From the cell containing the given text, extract its center point as [X, Y] coordinate. 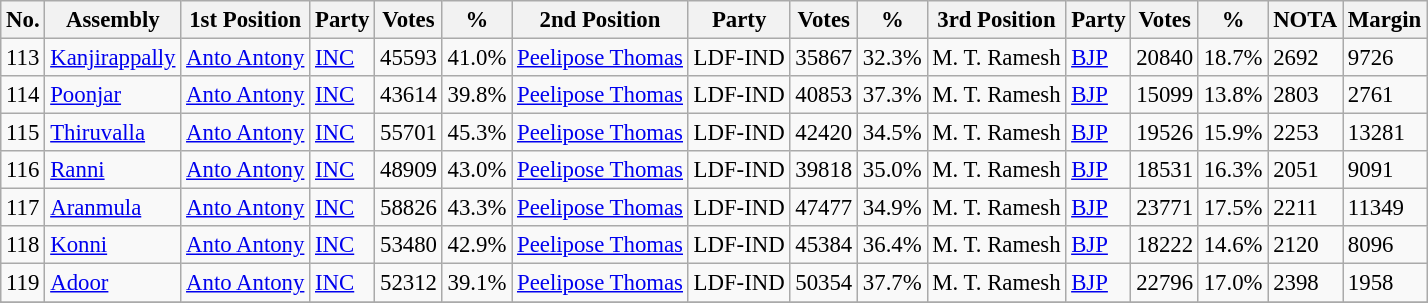
18.7% [1232, 58]
Adoor [113, 283]
2120 [1306, 245]
8096 [1385, 245]
58826 [409, 208]
2nd Position [600, 20]
2051 [1306, 170]
117 [23, 208]
No. [23, 20]
Margin [1385, 20]
Aranmula [113, 208]
45593 [409, 58]
2692 [1306, 58]
52312 [409, 283]
Poonjar [113, 95]
NOTA [1306, 20]
36.4% [892, 245]
17.5% [1232, 208]
32.3% [892, 58]
35.0% [892, 170]
22796 [1165, 283]
18531 [1165, 170]
1958 [1385, 283]
Assembly [113, 20]
11349 [1385, 208]
39818 [824, 170]
20840 [1165, 58]
2761 [1385, 95]
3rd Position [996, 20]
45384 [824, 245]
55701 [409, 133]
2803 [1306, 95]
Thiruvalla [113, 133]
15.9% [1232, 133]
41.0% [476, 58]
34.9% [892, 208]
13281 [1385, 133]
39.1% [476, 283]
Konni [113, 245]
37.3% [892, 95]
115 [23, 133]
43.3% [476, 208]
45.3% [476, 133]
Kanjirappally [113, 58]
43.0% [476, 170]
53480 [409, 245]
13.8% [1232, 95]
47477 [824, 208]
34.5% [892, 133]
23771 [1165, 208]
19526 [1165, 133]
2253 [1306, 133]
48909 [409, 170]
17.0% [1232, 283]
Ranni [113, 170]
9726 [1385, 58]
18222 [1165, 245]
2398 [1306, 283]
37.7% [892, 283]
43614 [409, 95]
113 [23, 58]
14.6% [1232, 245]
35867 [824, 58]
39.8% [476, 95]
50354 [824, 283]
9091 [1385, 170]
2211 [1306, 208]
15099 [1165, 95]
114 [23, 95]
118 [23, 245]
40853 [824, 95]
42420 [824, 133]
119 [23, 283]
16.3% [1232, 170]
42.9% [476, 245]
1st Position [246, 20]
116 [23, 170]
